Search for the cell housing the specified text and yield its [X, Y] center coordinate. 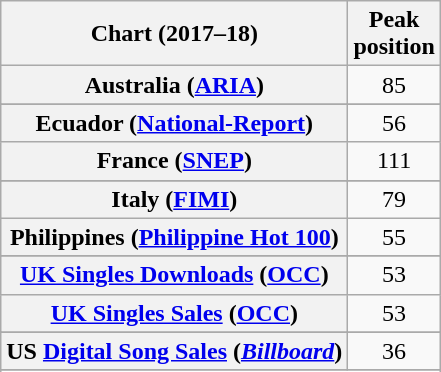
111 [394, 161]
79 [394, 199]
France (SNEP) [174, 161]
56 [394, 123]
Peakposition [394, 34]
UK Singles Sales (OCC) [174, 313]
Chart (2017–18) [174, 34]
Ecuador (National-Report) [174, 123]
Australia (ARIA) [174, 85]
55 [394, 237]
Italy (FIMI) [174, 199]
US Digital Song Sales (Billboard) [174, 351]
UK Singles Downloads (OCC) [174, 275]
85 [394, 85]
Philippines (Philippine Hot 100) [174, 237]
36 [394, 351]
